From the cell containing the given text, extract its center point as (X, Y) coordinate. 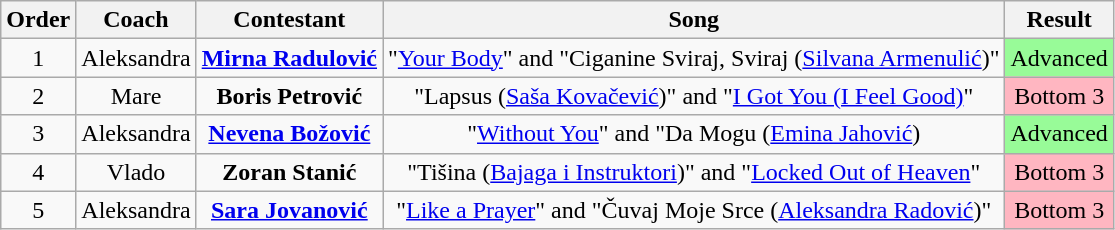
"Lapsus (Saša Kovačević)" and "I Got You (I Feel Good)" (694, 96)
5 (38, 210)
"Tišina (Bajaga i Instruktori)" and "Locked Out of Heaven" (694, 172)
Result (1059, 20)
"Without You" and "Da Mogu (Emina Jahović) (694, 134)
Coach (136, 20)
4 (38, 172)
Zoran Stanić (289, 172)
"Your Body" and "Ciganine Sviraj, Sviraj (Silvana Armenulić)" (694, 58)
Order (38, 20)
1 (38, 58)
Mare (136, 96)
3 (38, 134)
Mirna Radulović (289, 58)
"Like a Prayer" and "Čuvaj Moje Srce (Aleksandra Radović)" (694, 210)
Sara Jovanović (289, 210)
Contestant (289, 20)
Boris Petrović (289, 96)
Nevena Božović (289, 134)
Vlado (136, 172)
Song (694, 20)
2 (38, 96)
